Provide the (x, y) coordinate of the cell's center where the given text is located.  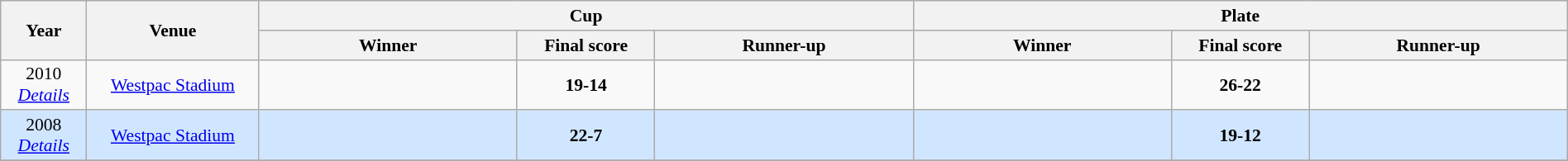
26-22 (1241, 84)
Plate (1241, 16)
Cup (586, 16)
19-14 (586, 84)
22-7 (586, 135)
Year (44, 30)
2010 Details (44, 84)
19-12 (1241, 135)
2008 Details (44, 135)
Venue (173, 30)
